Detect which cell encompasses the target text, then output its (X, Y) center coordinate. 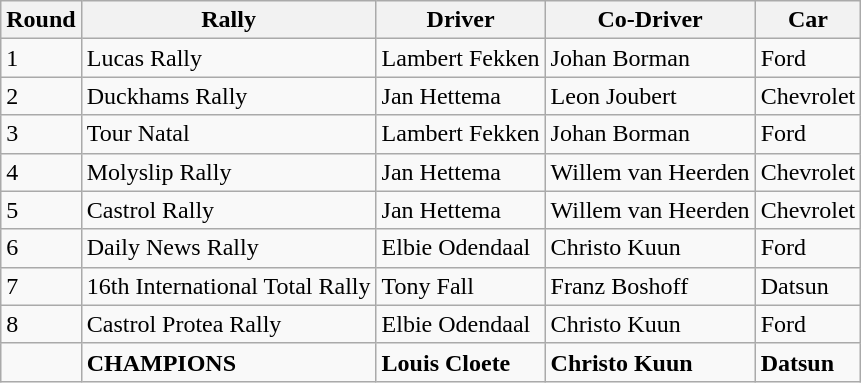
2 (41, 96)
Duckhams Rally (228, 96)
Lucas Rally (228, 58)
4 (41, 172)
8 (41, 324)
16th International Total Rally (228, 286)
Castrol Protea Rally (228, 324)
CHAMPIONS (228, 362)
Tony Fall (460, 286)
Castrol Rally (228, 210)
Tour Natal (228, 134)
Driver (460, 20)
Rally (228, 20)
Louis Cloete (460, 362)
Daily News Rally (228, 248)
3 (41, 134)
Car (808, 20)
Franz Boshoff (650, 286)
6 (41, 248)
Molyslip Rally (228, 172)
1 (41, 58)
Leon Joubert (650, 96)
7 (41, 286)
Round (41, 20)
Co-Driver (650, 20)
5 (41, 210)
